Extract the [x, y] coordinate from the center of the cell holding the provided text.  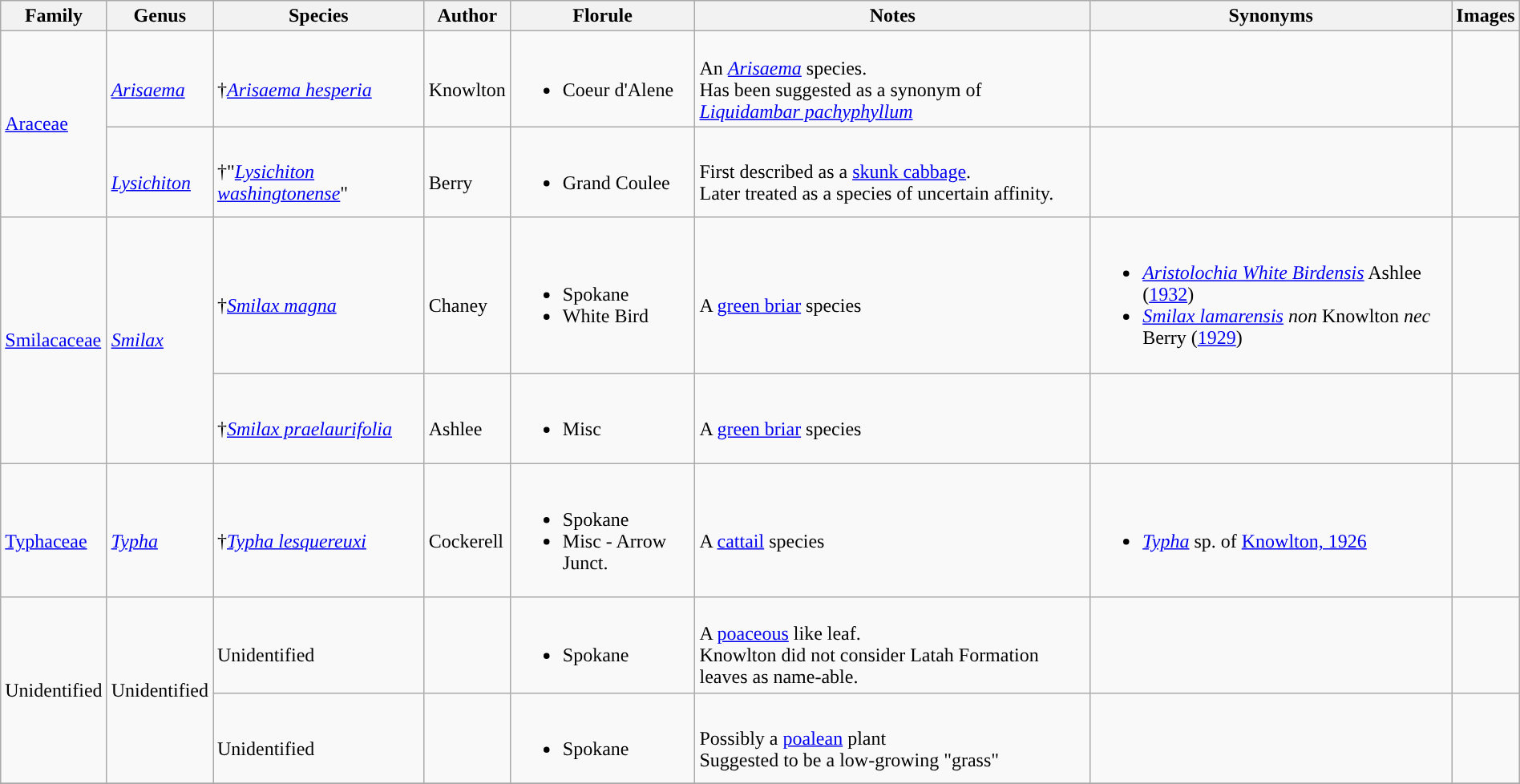
Genus [160, 16]
SpokaneMisc - Arrow Junct. [603, 531]
Araceae [54, 124]
Notes [893, 16]
Possibly a poalean plantSuggested to be a low-growing "grass" [893, 738]
†Smilax praelaurifolia [319, 418]
Species [319, 16]
Florule [603, 16]
Cockerell [467, 531]
Typha [160, 531]
A cattail species [893, 531]
Smilax [160, 340]
SpokaneWhite Bird [603, 295]
Typha sp. of Knowlton, 1926 [1271, 531]
†"Lysichiton washingtonense" [319, 172]
Aristolochia White Birdensis Ashlee (1932)Smilax lamarensis non Knowlton nec Berry (1929) [1271, 295]
Lysichiton [160, 172]
First described as a skunk cabbage.Later treated as a species of uncertain affinity. [893, 172]
Berry [467, 172]
†Typha lesquereuxi [319, 531]
Family [54, 16]
Coeur d'Alene [603, 79]
†Smilax magna [319, 295]
Ashlee [467, 418]
An Arisaema species. Has been suggested as a synonym of Liquidambar pachyphyllum [893, 79]
Smilacaceae [54, 340]
Arisaema [160, 79]
†Arisaema hesperia [319, 79]
A poaceous like leaf.Knowlton did not consider Latah Formation leaves as name-able. [893, 645]
Knowlton [467, 79]
Typhaceae [54, 531]
Misc [603, 418]
Grand Coulee [603, 172]
Images [1486, 16]
Synonyms [1271, 16]
Chaney [467, 295]
Author [467, 16]
